Extract the (X, Y) coordinate from the center of the cell holding the provided text.  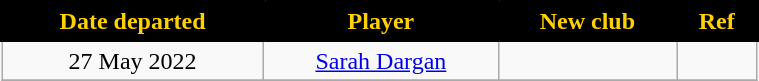
New club (587, 22)
27 May 2022 (133, 60)
Sarah Dargan (382, 60)
Player (382, 22)
Ref (717, 22)
Date departed (133, 22)
